Identify which cell holds the provided text, then report its [x, y] central coordinate. 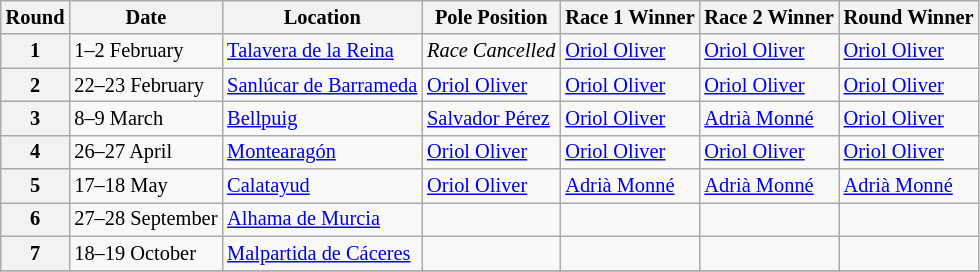
Salvador Pérez [491, 118]
8–9 March [146, 118]
Race 2 Winner [770, 17]
1 [36, 51]
Calatayud [322, 186]
Location [322, 17]
26–27 April [146, 152]
Talavera de la Reina [322, 51]
6 [36, 219]
Pole Position [491, 17]
7 [36, 253]
Date [146, 17]
4 [36, 152]
1–2 February [146, 51]
5 [36, 186]
Round [36, 17]
Race 1 Winner [630, 17]
22–23 February [146, 85]
Round Winner [909, 17]
17–18 May [146, 186]
Sanlúcar de Barrameda [322, 85]
27–28 September [146, 219]
3 [36, 118]
Malpartida de Cáceres [322, 253]
18–19 October [146, 253]
Montearagón [322, 152]
2 [36, 85]
Race Cancelled [491, 51]
Alhama de Murcia [322, 219]
Bellpuig [322, 118]
